Detect which cell encompasses the target text, then output its [x, y] center coordinate. 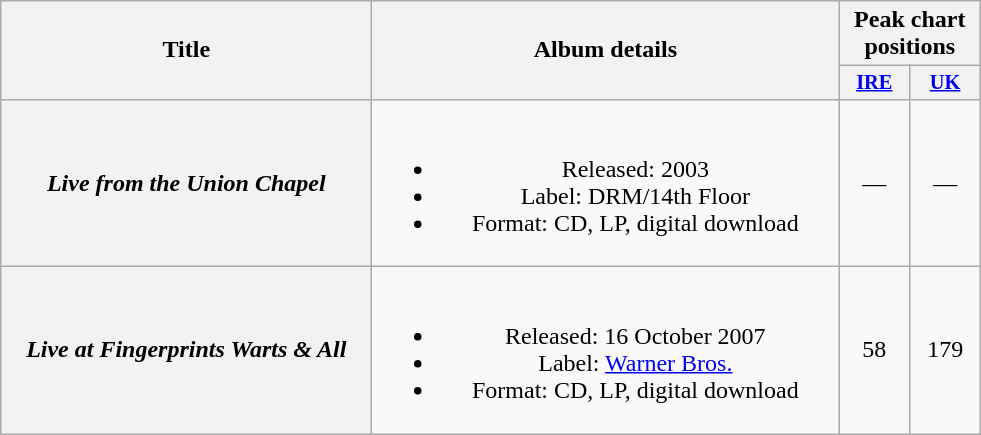
Released: 16 October 2007Label: Warner Bros.Format: CD, LP, digital download [606, 350]
58 [874, 350]
Title [186, 50]
Peak chart positions [910, 34]
Live at Fingerprints Warts & All [186, 350]
Album details [606, 50]
179 [946, 350]
IRE [874, 83]
Live from the Union Chapel [186, 182]
UK [946, 83]
Released: 2003Label: DRM/14th FloorFormat: CD, LP, digital download [606, 182]
